Search for the cell housing the specified text and yield its [X, Y] center coordinate. 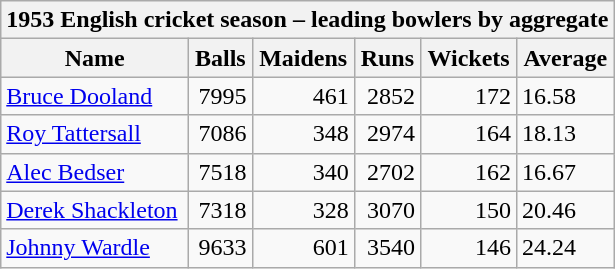
16.67 [566, 172]
2974 [387, 134]
164 [469, 134]
Alec Bedser [95, 172]
150 [469, 210]
146 [469, 248]
461 [303, 96]
3540 [387, 248]
7086 [221, 134]
601 [303, 248]
7318 [221, 210]
Runs [387, 58]
7518 [221, 172]
24.24 [566, 248]
162 [469, 172]
2852 [387, 96]
328 [303, 210]
Average [566, 58]
9633 [221, 248]
1953 English cricket season – leading bowlers by aggregate [308, 20]
Roy Tattersall [95, 134]
Name [95, 58]
Derek Shackleton [95, 210]
2702 [387, 172]
3070 [387, 210]
20.46 [566, 210]
Bruce Dooland [95, 96]
340 [303, 172]
348 [303, 134]
Johnny Wardle [95, 248]
Wickets [469, 58]
172 [469, 96]
Balls [221, 58]
7995 [221, 96]
16.58 [566, 96]
Maidens [303, 58]
18.13 [566, 134]
